Scan for the cell matching the given text and deliver its [x, y] coordinate at center. 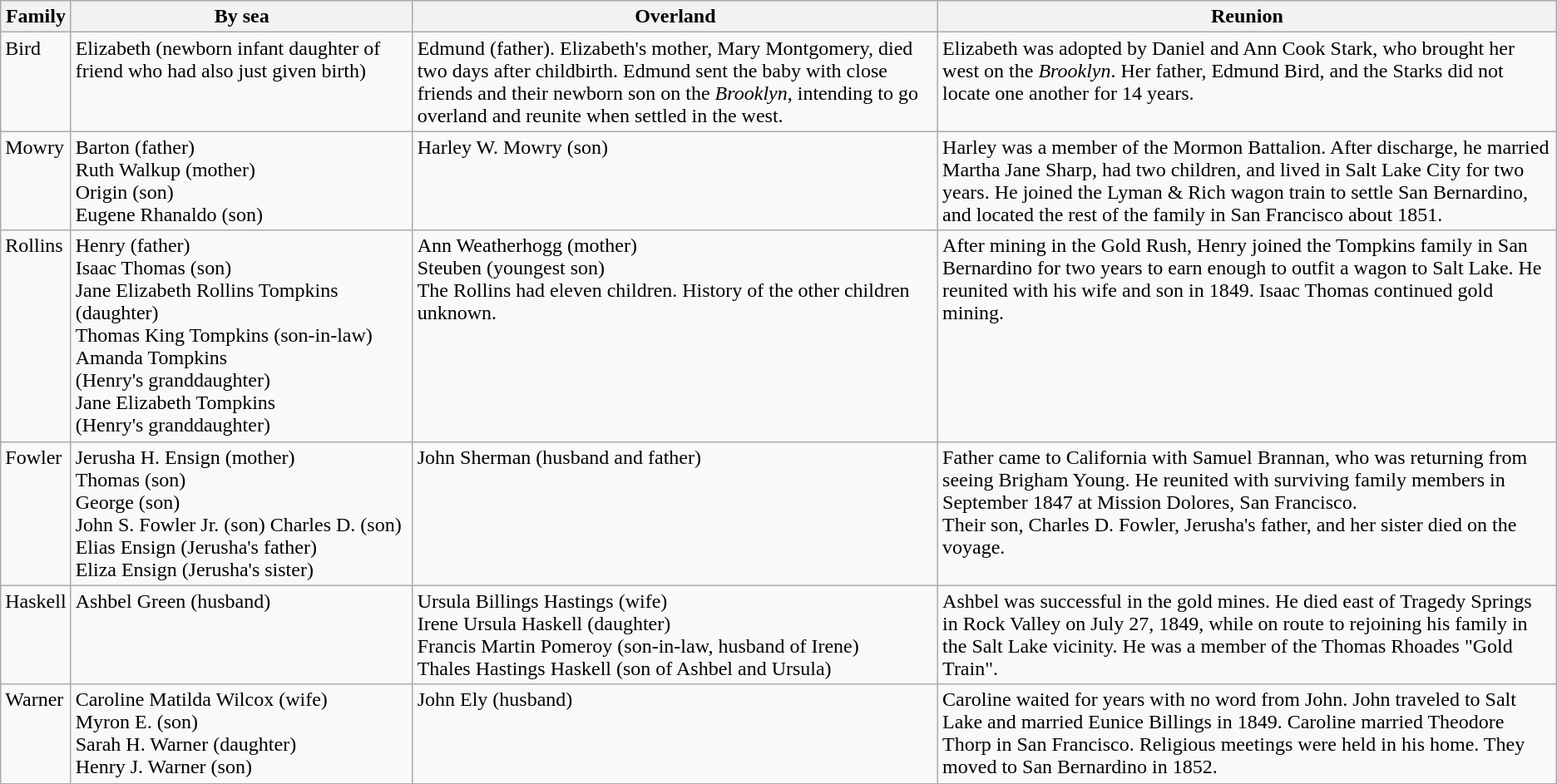
Ashbel Green (husband) [241, 635]
Mowry [36, 181]
Elizabeth (newborn infant daughter of friend who had also just given birth) [241, 81]
Family [36, 17]
Harley W. Mowry (son) [675, 181]
Ann Weatherhogg (mother)Steuben (youngest son)The Rollins had eleven children. History of the other children unknown. [675, 336]
Haskell [36, 635]
Overland [675, 17]
Bird [36, 81]
Warner [36, 733]
Rollins [36, 336]
Caroline Matilda Wilcox (wife)Myron E. (son)Sarah H. Warner (daughter)Henry J. Warner (son) [241, 733]
Fowler [36, 514]
John Sherman (husband and father) [675, 514]
Barton (father)Ruth Walkup (mother)Origin (son)Eugene Rhanaldo (son) [241, 181]
By sea [241, 17]
Reunion [1248, 17]
John Ely (husband) [675, 733]
